Determine the [X, Y] coordinate at the center of the cell enclosing the given text.  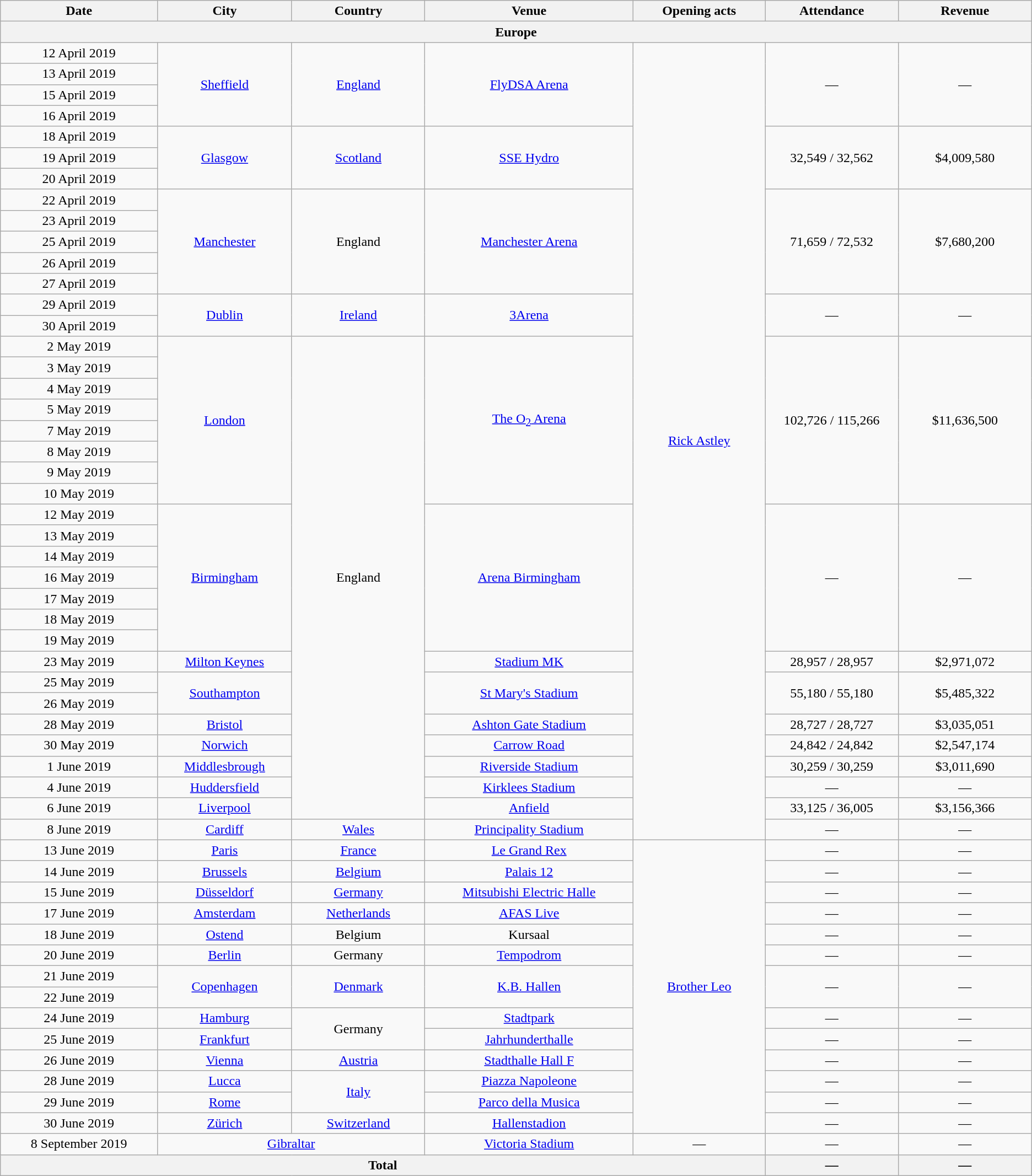
SSE Hydro [529, 158]
Stadtpark [529, 1018]
Liverpool [224, 808]
32,549 / 32,562 [832, 158]
24 June 2019 [79, 1018]
13 April 2019 [79, 74]
12 April 2019 [79, 53]
Bristol [224, 724]
18 May 2019 [79, 620]
18 June 2019 [79, 935]
Berlin [224, 955]
28,957 / 28,957 [832, 662]
K.B. Hallen [529, 987]
Frankfurt [224, 1039]
3Arena [529, 315]
Norwich [224, 745]
Hallenstadion [529, 1123]
Zürich [224, 1123]
13 May 2019 [79, 535]
Ashton Gate Stadium [529, 724]
19 April 2019 [79, 158]
25 May 2019 [79, 683]
$3,035,051 [965, 724]
102,726 / 115,266 [832, 420]
Parco della Musica [529, 1102]
27 April 2019 [79, 284]
Jahrhunderthalle [529, 1039]
Düsseldorf [224, 892]
19 May 2019 [79, 641]
55,180 / 55,180 [832, 693]
22 June 2019 [79, 997]
28 June 2019 [79, 1081]
14 May 2019 [79, 556]
Switzerland [358, 1123]
Principality Stadium [529, 829]
14 June 2019 [79, 871]
4 May 2019 [79, 389]
16 May 2019 [79, 577]
Brother Leo [699, 987]
Venue [529, 11]
18 April 2019 [79, 137]
25 April 2019 [79, 241]
28 May 2019 [79, 724]
Date [79, 11]
Mitsubishi Electric Halle [529, 892]
Rick Astley [699, 441]
4 June 2019 [79, 787]
Arena Birmingham [529, 577]
Anfield [529, 808]
Denmark [358, 987]
2 May 2019 [79, 347]
8 June 2019 [79, 829]
3 May 2019 [79, 368]
Victoria Stadium [529, 1144]
$11,636,500 [965, 420]
21 June 2019 [79, 976]
Attendance [832, 11]
1 June 2019 [79, 766]
Lucca [224, 1081]
Rome [224, 1102]
Manchester Arena [529, 241]
Hamburg [224, 1018]
Manchester [224, 241]
Ireland [358, 315]
Carrow Road [529, 745]
$4,009,580 [965, 158]
Dublin [224, 315]
12 May 2019 [79, 514]
Piazza Napoleone [529, 1081]
30 April 2019 [79, 326]
17 May 2019 [79, 598]
6 June 2019 [79, 808]
Stadium MK [529, 662]
Kirklees Stadium [529, 787]
$2,971,072 [965, 662]
30,259 / 30,259 [832, 766]
8 May 2019 [79, 452]
$7,680,200 [965, 241]
25 June 2019 [79, 1039]
Scotland [358, 158]
Glasgow [224, 158]
Southampton [224, 693]
22 April 2019 [79, 200]
20 June 2019 [79, 955]
Kursaal [529, 935]
26 May 2019 [79, 704]
Paris [224, 850]
Vienna [224, 1060]
10 May 2019 [79, 493]
33,125 / 36,005 [832, 808]
Riverside Stadium [529, 766]
7 May 2019 [79, 431]
Brussels [224, 871]
29 June 2019 [79, 1102]
29 April 2019 [79, 305]
16 April 2019 [79, 116]
France [358, 850]
5 May 2019 [79, 410]
Revenue [965, 11]
15 June 2019 [79, 892]
$5,485,322 [965, 693]
Milton Keynes [224, 662]
23 April 2019 [79, 221]
Wales [358, 829]
30 June 2019 [79, 1123]
Total [383, 1165]
20 April 2019 [79, 179]
13 June 2019 [79, 850]
$3,011,690 [965, 766]
15 April 2019 [79, 95]
Le Grand Rex [529, 850]
Birmingham [224, 577]
Gibraltar [291, 1144]
71,659 / 72,532 [832, 241]
Cardiff [224, 829]
Country [358, 11]
Amsterdam [224, 913]
Netherlands [358, 913]
Italy [358, 1092]
City [224, 11]
Europe [516, 32]
AFAS Live [529, 913]
24,842 / 24,842 [832, 745]
28,727 / 28,727 [832, 724]
Huddersfield [224, 787]
17 June 2019 [79, 913]
$2,547,174 [965, 745]
8 September 2019 [79, 1144]
30 May 2019 [79, 745]
London [224, 420]
$3,156,366 [965, 808]
Ostend [224, 935]
FlyDSA Arena [529, 84]
Opening acts [699, 11]
23 May 2019 [79, 662]
Middlesbrough [224, 766]
26 June 2019 [79, 1060]
Sheffield [224, 84]
Austria [358, 1060]
9 May 2019 [79, 472]
Copenhagen [224, 987]
St Mary's Stadium [529, 693]
Tempodrom [529, 955]
Stadthalle Hall F [529, 1060]
Palais 12 [529, 871]
26 April 2019 [79, 263]
The O2 Arena [529, 420]
